From the cell containing the given text, extract its center point as (x, y) coordinate. 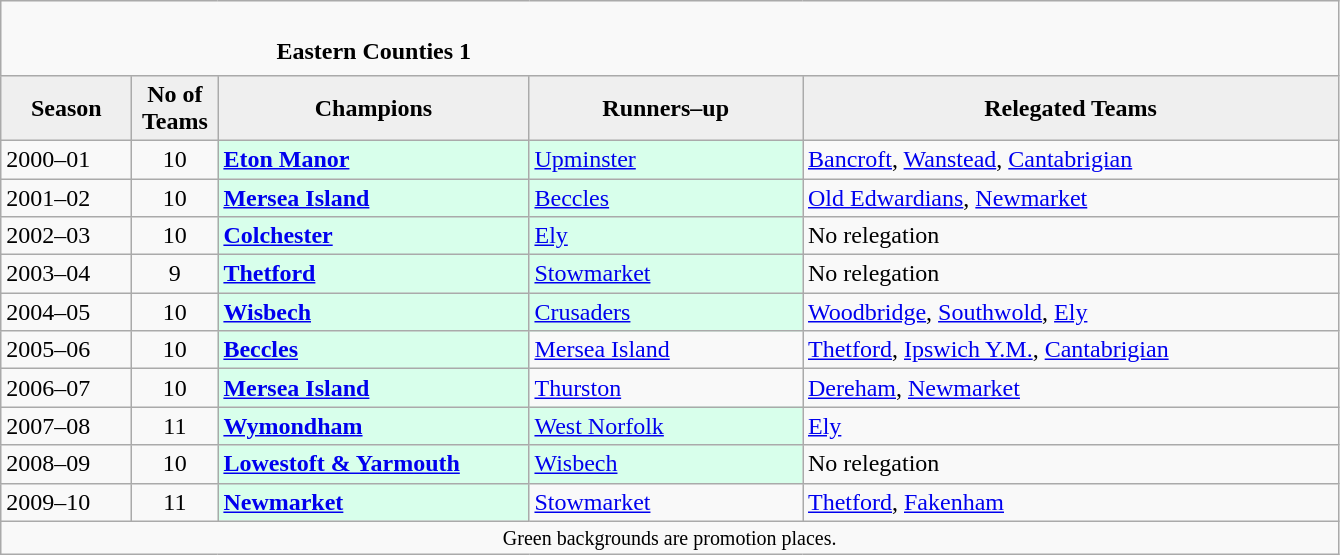
2008–09 (66, 464)
Wymondham (374, 426)
Bancroft, Wanstead, Cantabrigian (1070, 159)
2003–04 (66, 274)
Colchester (374, 236)
Eton Manor (374, 159)
2009–10 (66, 502)
Newmarket (374, 502)
2007–08 (66, 426)
2001–02 (66, 197)
Lowestoft & Yarmouth (374, 464)
2005–06 (66, 350)
Upminster (666, 159)
2002–03 (66, 236)
Dereham, Newmarket (1070, 388)
No of Teams (175, 108)
Thurston (666, 388)
Thetford, Ipswich Y.M., Cantabrigian (1070, 350)
9 (175, 274)
Season (66, 108)
Champions (374, 108)
Green backgrounds are promotion places. (670, 538)
Woodbridge, Southwold, Ely (1070, 312)
Old Edwardians, Newmarket (1070, 197)
2000–01 (66, 159)
Thetford (374, 274)
West Norfolk (666, 426)
Crusaders (666, 312)
2006–07 (66, 388)
Runners–up (666, 108)
Thetford, Fakenham (1070, 502)
Relegated Teams (1070, 108)
2004–05 (66, 312)
